Search for the cell housing the specified text and yield its (X, Y) center coordinate. 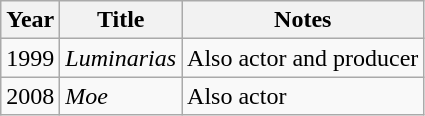
Title (121, 20)
1999 (30, 58)
Also actor (303, 96)
Notes (303, 20)
Year (30, 20)
Also actor and producer (303, 58)
Luminarias (121, 58)
Moe (121, 96)
2008 (30, 96)
